Output the (X, Y) coordinate of the center of the cell containing the given text.  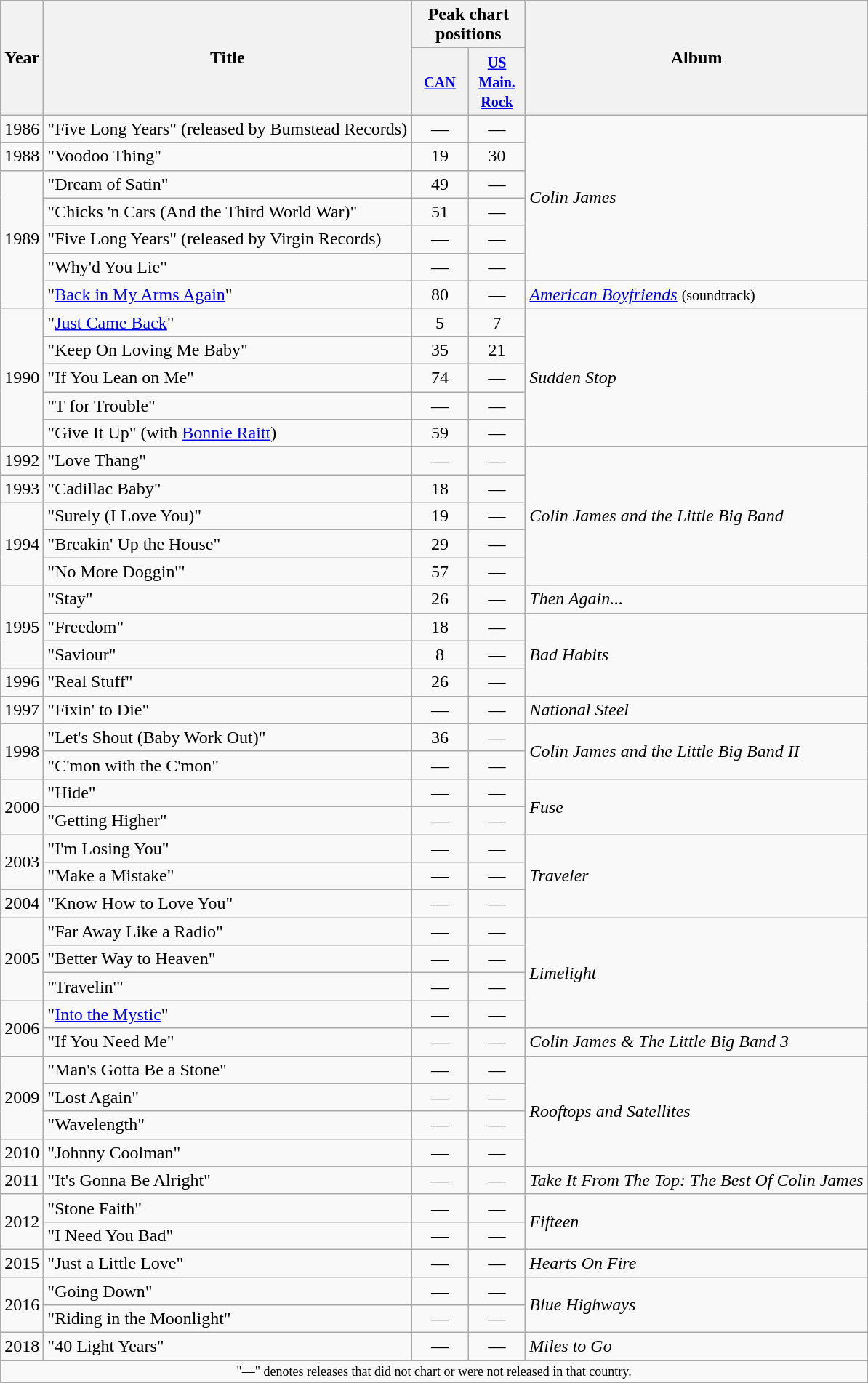
American Boyfriends (soundtrack) (696, 294)
"C'mon with the C'mon" (228, 765)
"Back in My Arms Again" (228, 294)
"Johnny Coolman" (228, 1152)
2012 (22, 1222)
74 (441, 377)
Colin James and the Little Big Band II (696, 751)
1990 (22, 377)
Bad Habits (696, 654)
National Steel (696, 710)
2011 (22, 1180)
Traveler (696, 876)
1997 (22, 710)
"Dream of Satin" (228, 184)
Blue Highways (696, 1304)
"If You Lean on Me" (228, 377)
1986 (22, 129)
"I Need You Bad" (228, 1235)
2004 (22, 904)
1996 (22, 682)
Fuse (696, 806)
"Saviour" (228, 654)
"Give It Up" (with Bonnie Raitt) (228, 433)
"Cadillac Baby" (228, 489)
"Getting Higher" (228, 820)
1993 (22, 489)
1992 (22, 461)
"Five Long Years" (released by Bumstead Records) (228, 129)
"Just a Little Love" (228, 1263)
1989 (22, 239)
Take It From The Top: The Best Of Colin James (696, 1180)
2018 (22, 1347)
"Five Long Years" (released by Virgin Records) (228, 239)
"Wavelength" (228, 1125)
2003 (22, 862)
"Hide" (228, 793)
"Let's Shout (Baby Work Out)" (228, 737)
2000 (22, 806)
"It's Gonna Be Alright" (228, 1180)
"T for Trouble" (228, 405)
Sudden Stop (696, 377)
"Into the Mystic" (228, 1014)
"Fixin' to Die" (228, 710)
"Just Came Back" (228, 322)
8 (441, 654)
CAN (441, 81)
Fifteen (696, 1222)
"Far Away Like a Radio" (228, 931)
"Better Way to Heaven" (228, 959)
2006 (22, 1028)
30 (497, 156)
Year (22, 58)
21 (497, 350)
57 (441, 572)
"—" denotes releases that did not chart or were not released in that country. (434, 1371)
35 (441, 350)
1988 (22, 156)
1995 (22, 627)
49 (441, 184)
"Voodoo Thing" (228, 156)
"Real Stuff" (228, 682)
"Chicks 'n Cars (And the Third World War)" (228, 212)
7 (497, 322)
"Stone Faith" (228, 1208)
1998 (22, 751)
Then Again... (696, 599)
"I'm Losing You" (228, 849)
2005 (22, 959)
Hearts On Fire (696, 1263)
1994 (22, 544)
Peak chart positions (468, 25)
"Know How to Love You" (228, 904)
"Man's Gotta Be a Stone" (228, 1070)
"Stay" (228, 599)
80 (441, 294)
"Love Thang" (228, 461)
2016 (22, 1304)
"Surely (I Love You)" (228, 516)
Colin James and the Little Big Band (696, 516)
2010 (22, 1152)
51 (441, 212)
"Breakin' Up the House" (228, 544)
59 (441, 433)
Miles to Go (696, 1347)
"Why'd You Lie" (228, 267)
Rooftops and Satellites (696, 1111)
2009 (22, 1097)
Colin James & The Little Big Band 3 (696, 1042)
"Riding in the Moonlight" (228, 1319)
Limelight (696, 973)
"If You Need Me" (228, 1042)
"Going Down" (228, 1291)
"40 Light Years" (228, 1347)
US Main. Rock (497, 81)
5 (441, 322)
"Travelin'" (228, 987)
2015 (22, 1263)
"Freedom" (228, 627)
"Lost Again" (228, 1097)
Album (696, 58)
Title (228, 58)
"Keep On Loving Me Baby" (228, 350)
"No More Doggin'" (228, 572)
29 (441, 544)
Colin James (696, 198)
"Make a Mistake" (228, 876)
36 (441, 737)
